Extract the (x, y) coordinate from the center of the cell holding the provided text.  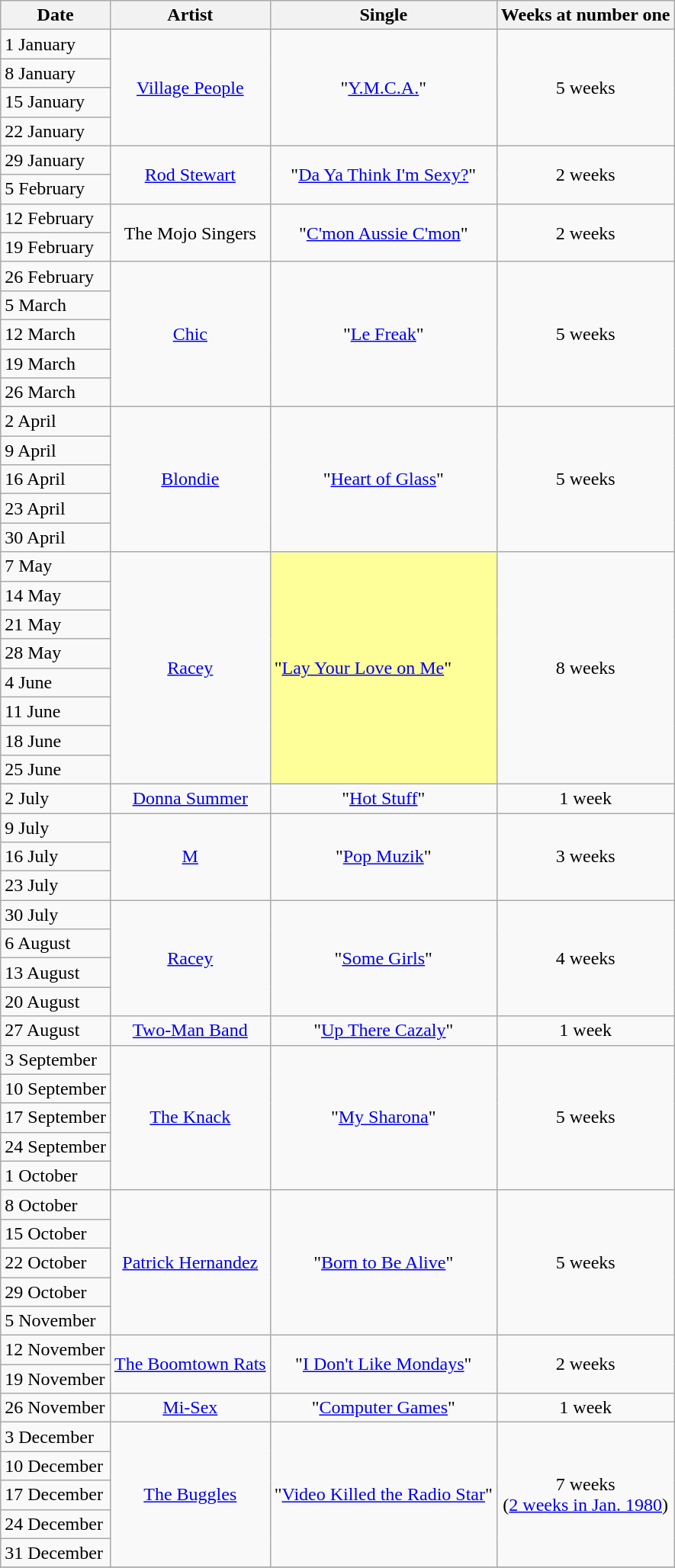
The Knack (190, 1117)
12 February (56, 218)
"Pop Muzik" (383, 856)
Mi-Sex (190, 1408)
"Y.M.C.A." (383, 88)
The Boomtown Rats (190, 1364)
16 April (56, 479)
29 January (56, 160)
Two-Man Band (190, 1031)
"Born to Be Alive" (383, 1262)
M (190, 856)
Village People (190, 88)
1 January (56, 44)
Single (383, 15)
"Heart of Glass" (383, 479)
3 weeks (586, 856)
25 June (56, 769)
7 weeks(2 weeks in Jan. 1980) (586, 1495)
10 September (56, 1089)
26 February (56, 276)
15 October (56, 1233)
"I Don't Like Mondays" (383, 1364)
8 January (56, 73)
8 weeks (586, 668)
Artist (190, 15)
17 December (56, 1495)
4 June (56, 682)
16 July (56, 857)
"Video Killed the Radio Star" (383, 1495)
13 August (56, 973)
3 December (56, 1437)
The Mojo Singers (190, 232)
26 November (56, 1408)
23 April (56, 508)
5 February (56, 189)
"C'mon Aussie C'mon" (383, 232)
29 October (56, 1292)
Patrick Hernandez (190, 1262)
"Computer Games" (383, 1408)
26 March (56, 393)
"Some Girls" (383, 958)
19 March (56, 364)
Weeks at number one (586, 15)
18 June (56, 740)
10 December (56, 1466)
5 March (56, 305)
11 June (56, 711)
15 January (56, 102)
4 weeks (586, 958)
23 July (56, 886)
1 October (56, 1175)
21 May (56, 624)
8 October (56, 1204)
2 July (56, 798)
Chic (190, 334)
30 April (56, 537)
31 December (56, 1553)
14 May (56, 595)
"Lay Your Love on Me" (383, 668)
22 January (56, 131)
"My Sharona" (383, 1117)
24 September (56, 1146)
2 April (56, 422)
9 July (56, 827)
30 July (56, 915)
12 November (56, 1350)
17 September (56, 1117)
Donna Summer (190, 798)
The Buggles (190, 1495)
5 November (56, 1321)
9 April (56, 451)
Blondie (190, 479)
27 August (56, 1031)
22 October (56, 1262)
19 February (56, 247)
"Da Ya Think I'm Sexy?" (383, 175)
6 August (56, 944)
3 September (56, 1060)
20 August (56, 1002)
19 November (56, 1379)
24 December (56, 1524)
"Up There Cazaly" (383, 1031)
28 May (56, 653)
Date (56, 15)
"Le Freak" (383, 334)
"Hot Stuff" (383, 798)
12 March (56, 334)
Rod Stewart (190, 175)
7 May (56, 566)
